Return the [x, y] coordinate for the center point of the cell that contains the specified text.  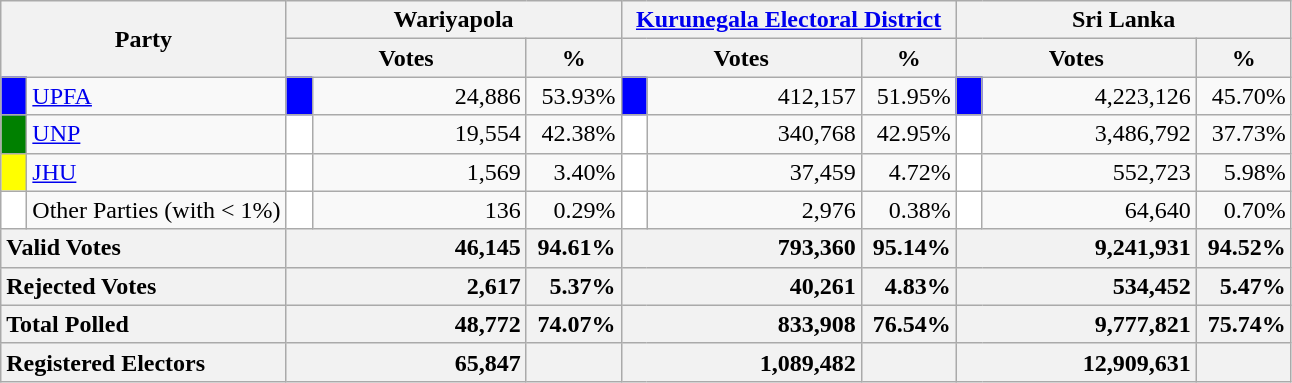
53.93% [574, 96]
95.14% [908, 248]
2,617 [406, 286]
4.72% [908, 172]
136 [419, 210]
Rejected Votes [144, 286]
2,976 [754, 210]
42.38% [574, 134]
793,360 [741, 248]
UPFA [156, 96]
Kurunegala Electoral District [788, 20]
534,452 [1076, 286]
74.07% [574, 324]
Registered Electors [144, 362]
4.83% [908, 286]
Valid Votes [144, 248]
48,772 [406, 324]
5.37% [574, 286]
1,089,482 [741, 362]
94.61% [574, 248]
Party [144, 39]
552,723 [1089, 172]
9,241,931 [1076, 248]
UNP [156, 134]
4,223,126 [1089, 96]
833,908 [741, 324]
40,261 [741, 286]
Sri Lanka [1124, 20]
75.74% [1244, 324]
42.95% [908, 134]
5.47% [1244, 286]
Total Polled [144, 324]
24,886 [419, 96]
5.98% [1244, 172]
94.52% [1244, 248]
37,459 [754, 172]
0.29% [574, 210]
3.40% [574, 172]
51.95% [908, 96]
45.70% [1244, 96]
Wariyapola [454, 20]
0.70% [1244, 210]
1,569 [419, 172]
0.38% [908, 210]
19,554 [419, 134]
64,640 [1089, 210]
Other Parties (with < 1%) [156, 210]
9,777,821 [1076, 324]
JHU [156, 172]
12,909,631 [1076, 362]
37.73% [1244, 134]
412,157 [754, 96]
46,145 [406, 248]
340,768 [754, 134]
76.54% [908, 324]
3,486,792 [1089, 134]
65,847 [406, 362]
